Detect which cell encompasses the target text, then output its [x, y] center coordinate. 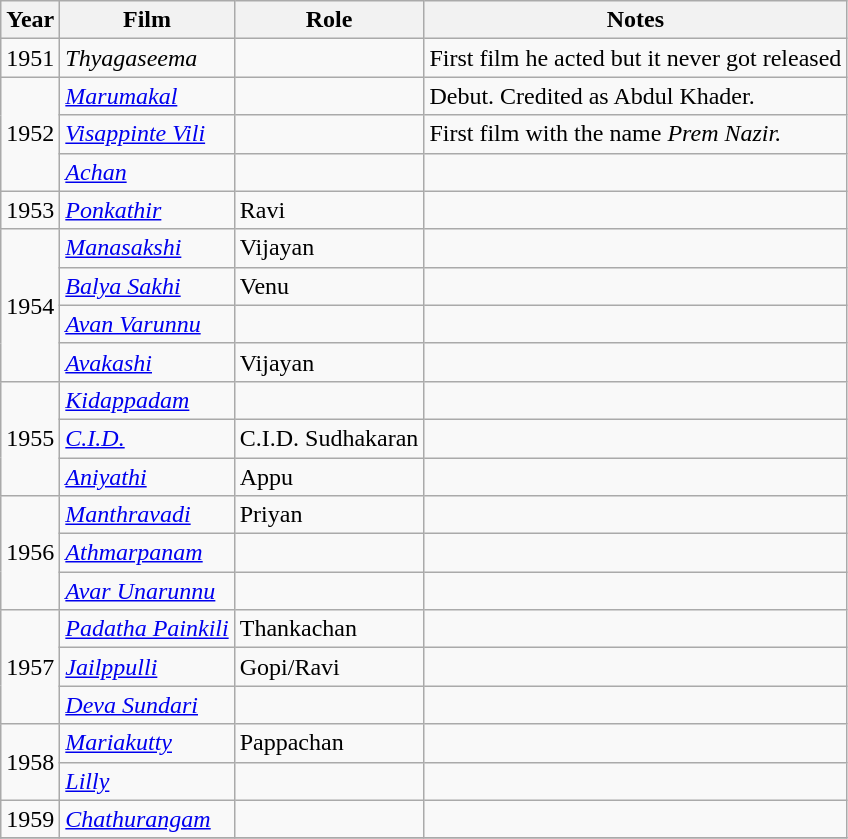
1955 [30, 438]
1952 [30, 134]
Debut. Credited as Abdul Khader. [636, 96]
Gopi/Ravi [329, 667]
1954 [30, 305]
1953 [30, 210]
Manthravadi [147, 515]
Ravi [329, 210]
Priyan [329, 515]
Jailppulli [147, 667]
Avar Unarunnu [147, 591]
Thyagaseema [147, 58]
Lilly [147, 781]
Appu [329, 477]
Avan Varunnu [147, 324]
Ponkathir [147, 210]
1956 [30, 553]
Manasakshi [147, 248]
Thankachan [329, 629]
1957 [30, 667]
Marumakal [147, 96]
Venu [329, 286]
Aniyathi [147, 477]
C.I.D. [147, 438]
Athmarpanam [147, 553]
Chathurangam [147, 819]
1959 [30, 819]
Film [147, 20]
Mariakutty [147, 743]
Padatha Painkili [147, 629]
Achan [147, 172]
First film with the name Prem Nazir. [636, 134]
C.I.D. Sudhakaran [329, 438]
Year [30, 20]
1951 [30, 58]
1958 [30, 762]
Deva Sundari [147, 705]
Pappachan [329, 743]
Avakashi [147, 362]
Visappinte Vili [147, 134]
First film he acted but it never got released [636, 58]
Kidappadam [147, 400]
Balya Sakhi [147, 286]
Role [329, 20]
Notes [636, 20]
